Identify which cell holds the provided text, then report its (X, Y) central coordinate. 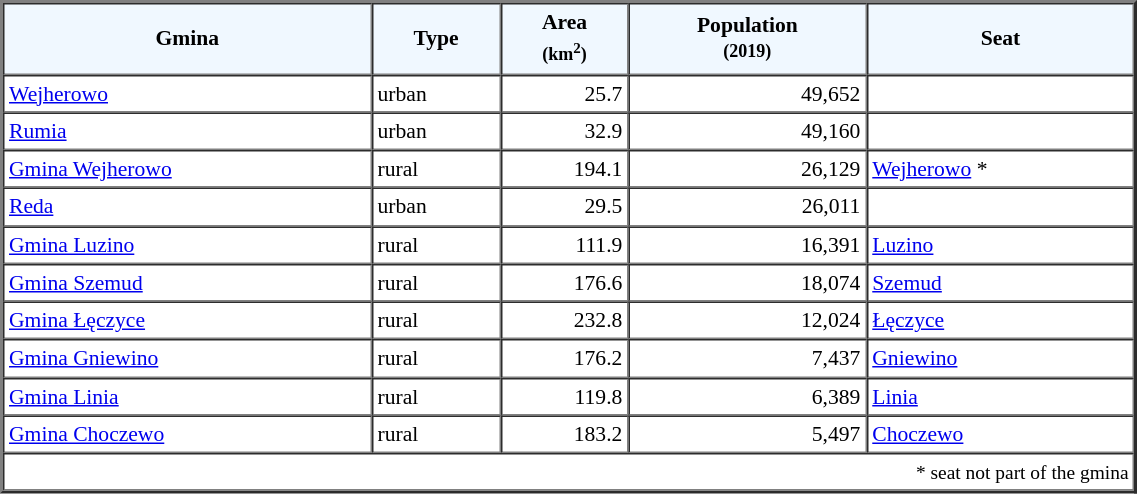
Wejherowo * (1000, 169)
Gmina Szemud (188, 283)
176.6 (565, 283)
119.8 (565, 396)
6,389 (747, 396)
Wejherowo (188, 93)
18,074 (747, 283)
5,497 (747, 434)
194.1 (565, 169)
Gmina Luzino (188, 245)
183.2 (565, 434)
Area(km2) (565, 38)
29.5 (565, 207)
Type (436, 38)
Gmina (188, 38)
25.7 (565, 93)
Seat (1000, 38)
49,160 (747, 131)
111.9 (565, 245)
Rumia (188, 131)
Population(2019) (747, 38)
Gmina Choczewo (188, 434)
32.9 (565, 131)
Łęczyce (1000, 321)
Choczewo (1000, 434)
Gmina Wejherowo (188, 169)
Reda (188, 207)
49,652 (747, 93)
26,011 (747, 207)
Luzino (1000, 245)
Gmina Linia (188, 396)
Szemud (1000, 283)
176.2 (565, 359)
232.8 (565, 321)
Gniewino (1000, 359)
Gmina Gniewino (188, 359)
16,391 (747, 245)
Gmina Łęczyce (188, 321)
12,024 (747, 321)
7,437 (747, 359)
26,129 (747, 169)
Linia (1000, 396)
* seat not part of the gmina (569, 472)
